Return the [x, y] coordinate for the center point of the cell that contains the specified text.  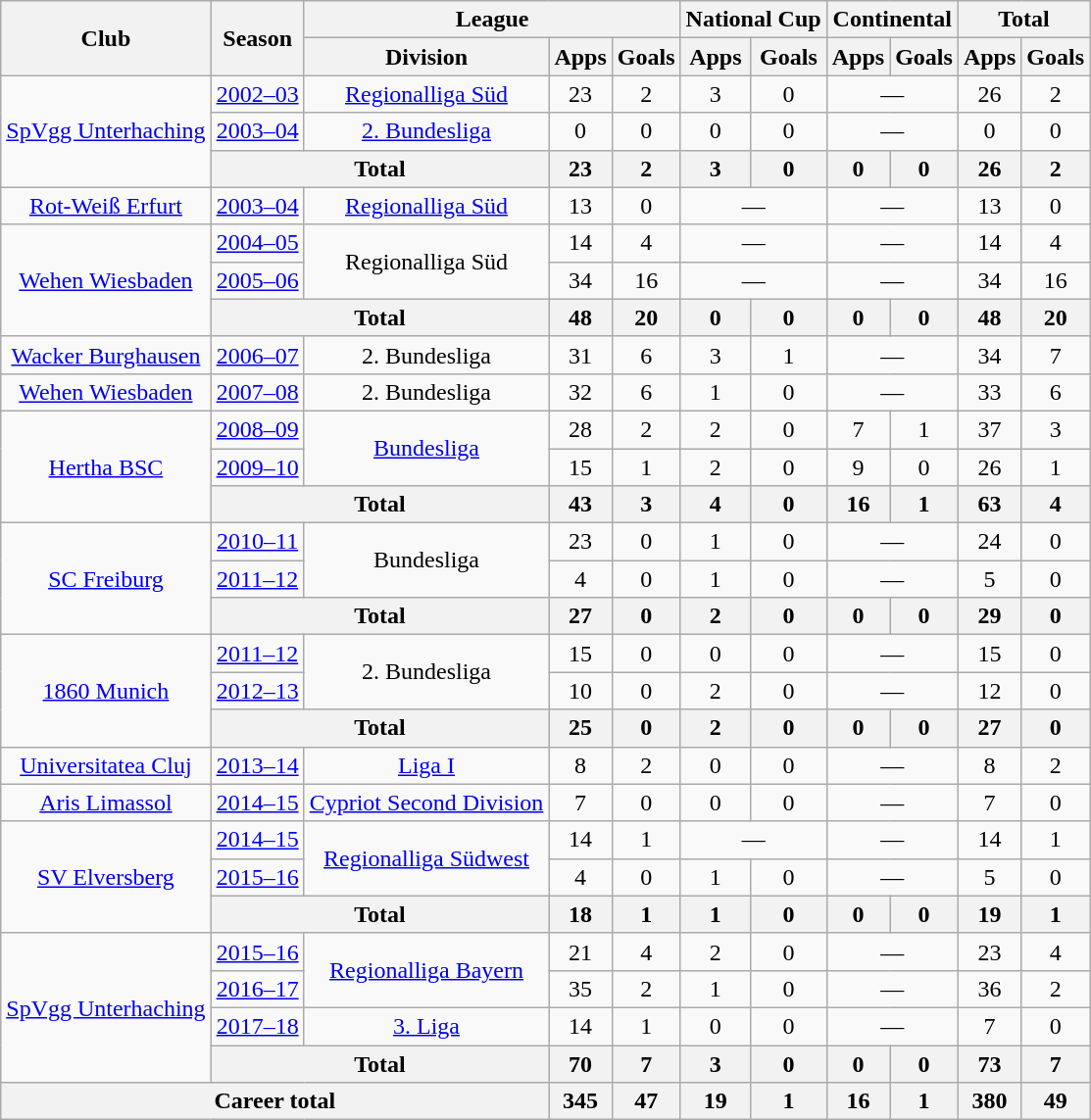
Aris Limassol [106, 803]
Regionalliga Bayern [426, 970]
2013–14 [257, 765]
29 [989, 616]
Continental [892, 20]
25 [580, 728]
Cypriot Second Division [426, 803]
2017–18 [257, 1026]
70 [580, 1063]
63 [989, 505]
Career total [274, 1101]
2010–11 [257, 542]
Liga I [426, 765]
2008–09 [257, 429]
2005–06 [257, 280]
Wacker Burghausen [106, 355]
47 [646, 1101]
Season [257, 38]
345 [580, 1101]
36 [989, 989]
37 [989, 429]
Rot-Weiß Erfurt [106, 206]
Club [106, 38]
2006–07 [257, 355]
10 [580, 691]
32 [580, 392]
2016–17 [257, 989]
31 [580, 355]
2002–03 [257, 94]
2009–10 [257, 467]
Universitatea Cluj [106, 765]
380 [989, 1101]
49 [1056, 1101]
1860 Munich [106, 691]
12 [989, 691]
League [492, 20]
9 [858, 467]
SV Elversberg [106, 877]
SC Freiburg [106, 579]
21 [580, 951]
18 [580, 914]
43 [580, 505]
2004–05 [257, 243]
28 [580, 429]
35 [580, 989]
2012–13 [257, 691]
National Cup [753, 20]
73 [989, 1063]
Regionalliga Südwest [426, 858]
24 [989, 542]
3. Liga [426, 1026]
2007–08 [257, 392]
33 [989, 392]
Division [426, 57]
Hertha BSC [106, 466]
